Locate the cell with the specified text and output its (x, y) center coordinate. 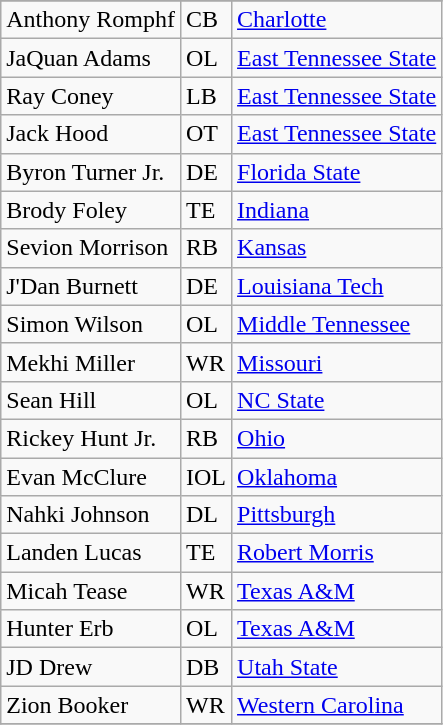
Oklahoma (337, 477)
LB (206, 96)
Mekhi Miller (91, 362)
Zion Booker (91, 705)
OT (206, 134)
Rickey Hunt Jr. (91, 438)
Sean Hill (91, 400)
Ray Coney (91, 96)
J'Dan Burnett (91, 286)
Ohio (337, 438)
Evan McClure (91, 477)
DB (206, 667)
Landen Lucas (91, 553)
Jack Hood (91, 134)
Pittsburgh (337, 515)
Simon Wilson (91, 324)
Utah State (337, 667)
Brody Foley (91, 210)
DL (206, 515)
Western Carolina (337, 705)
JD Drew (91, 667)
Micah Tease (91, 591)
Nahki Johnson (91, 515)
JaQuan Adams (91, 58)
Sevion Morrison (91, 248)
Indiana (337, 210)
Charlotte (337, 20)
Robert Morris (337, 553)
Middle Tennessee (337, 324)
Hunter Erb (91, 629)
Byron Turner Jr. (91, 172)
NC State (337, 400)
Louisiana Tech (337, 286)
IOL (206, 477)
Missouri (337, 362)
CB (206, 20)
Florida State (337, 172)
Kansas (337, 248)
Anthony Romphf (91, 20)
